Return the (X, Y) coordinate for the center point of the cell that contains the specified text.  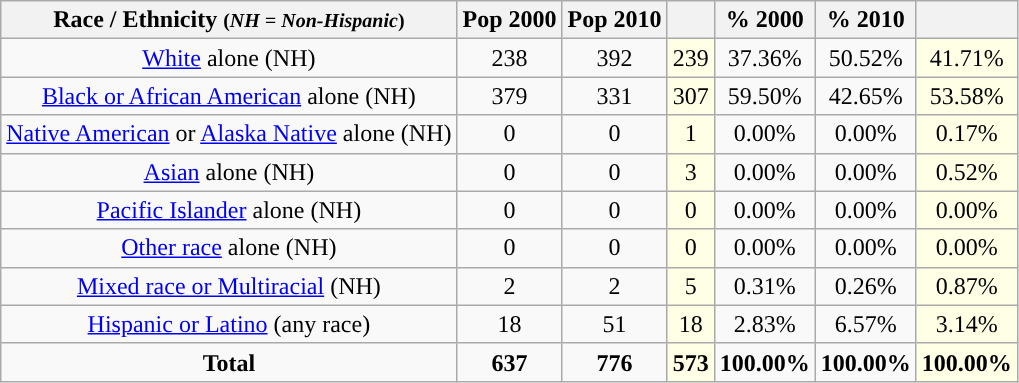
53.58% (966, 96)
379 (510, 96)
Native American or Alaska Native alone (NH) (229, 134)
Other race alone (NH) (229, 248)
3.14% (966, 324)
0.87% (966, 286)
37.36% (764, 58)
59.50% (764, 96)
White alone (NH) (229, 58)
331 (614, 96)
Pacific Islander alone (NH) (229, 210)
51 (614, 324)
0.17% (966, 134)
1 (690, 134)
% 2010 (866, 20)
Pop 2010 (614, 20)
Asian alone (NH) (229, 172)
5 (690, 286)
Pop 2000 (510, 20)
0.31% (764, 286)
50.52% (866, 58)
776 (614, 362)
Hispanic or Latino (any race) (229, 324)
2.83% (764, 324)
307 (690, 96)
Black or African American alone (NH) (229, 96)
238 (510, 58)
392 (614, 58)
6.57% (866, 324)
0.26% (866, 286)
Race / Ethnicity (NH = Non-Hispanic) (229, 20)
0.52% (966, 172)
41.71% (966, 58)
% 2000 (764, 20)
239 (690, 58)
42.65% (866, 96)
573 (690, 362)
Mixed race or Multiracial (NH) (229, 286)
Total (229, 362)
637 (510, 362)
3 (690, 172)
